Search for the cell housing the specified text and yield its [x, y] center coordinate. 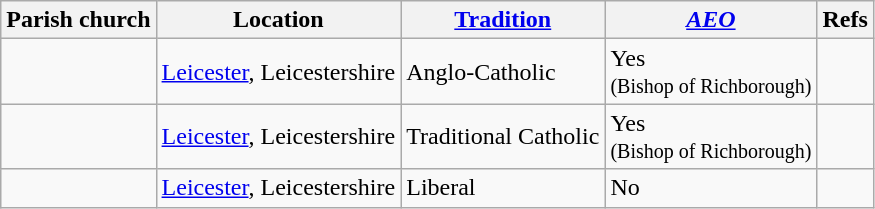
Tradition [503, 20]
Traditional Catholic [503, 136]
Anglo-Catholic [503, 72]
Refs [845, 20]
Liberal [503, 188]
Location [278, 20]
Parish church [78, 20]
AEO [711, 20]
No [711, 188]
